From the cell containing the given text, extract its center point as [X, Y] coordinate. 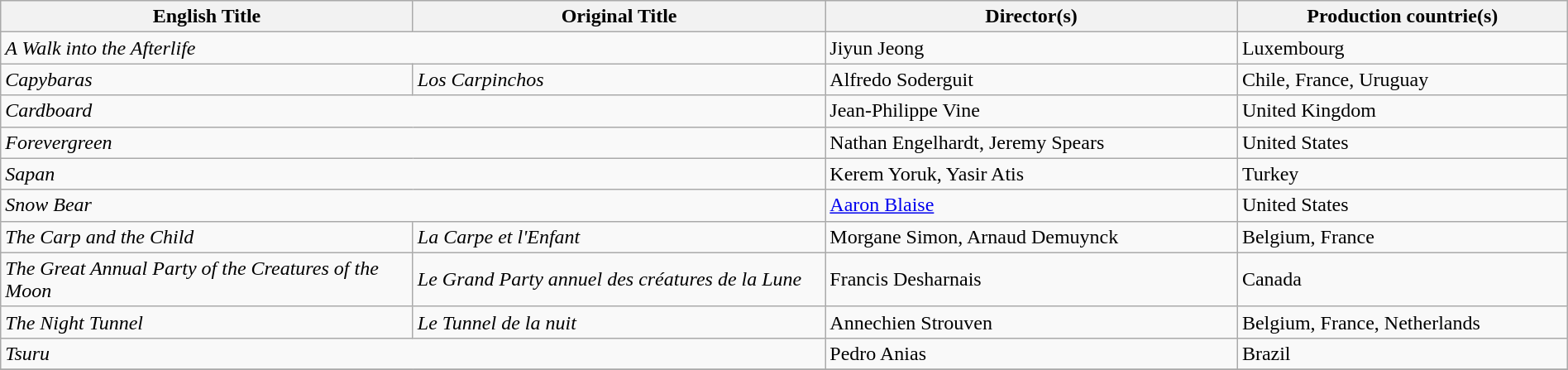
Annechien Strouven [1032, 322]
Aaron Blaise [1032, 205]
English Title [207, 17]
Snow Bear [414, 205]
Canada [1403, 280]
Forevergreen [414, 142]
La Carpe et l'Enfant [619, 237]
Nathan Engelhardt, Jeremy Spears [1032, 142]
Turkey [1403, 174]
Capybaras [207, 79]
The Night Tunnel [207, 322]
Luxembourg [1403, 48]
Kerem Yoruk, Yasir Atis [1032, 174]
The Great Annual Party of the Creatures of the Moon [207, 280]
Alfredo Soderguit [1032, 79]
Brazil [1403, 353]
United Kingdom [1403, 111]
Sapan [414, 174]
Morgane Simon, Arnaud Demuynck [1032, 237]
Pedro Anias [1032, 353]
Le Tunnel de la nuit [619, 322]
Belgium, France, Netherlands [1403, 322]
Director(s) [1032, 17]
Le Grand Party annuel des créatures de la Lune [619, 280]
Jean-Philippe Vine [1032, 111]
Los Carpinchos [619, 79]
Chile, France, Uruguay [1403, 79]
The Carp and the Child [207, 237]
Tsuru [414, 353]
Cardboard [414, 111]
Francis Desharnais [1032, 280]
Original Title [619, 17]
Belgium, France [1403, 237]
Jiyun Jeong [1032, 48]
A Walk into the Afterlife [414, 48]
Production countrie(s) [1403, 17]
